Return [X, Y] of the center of cell containing provided text 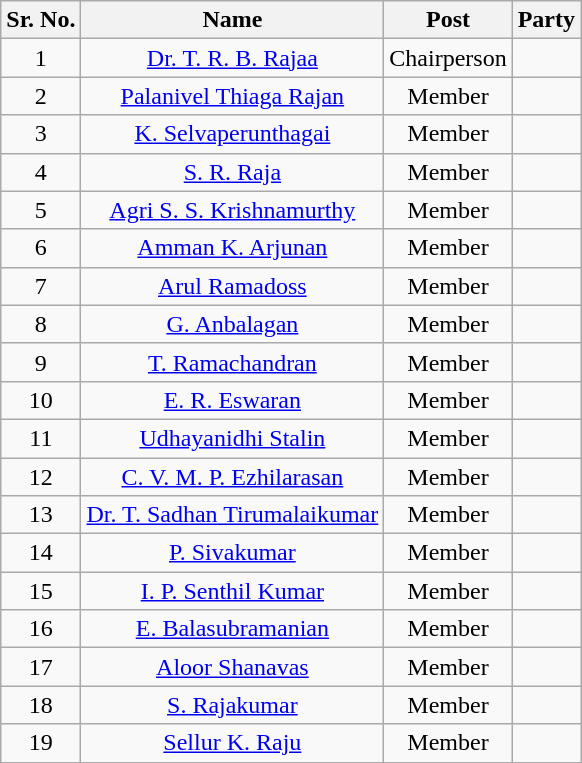
4 [41, 172]
13 [41, 515]
S. Rajakumar [232, 705]
2 [41, 96]
16 [41, 629]
1 [41, 58]
C. V. M. P. Ezhilarasan [232, 477]
G. Anbalagan [232, 324]
I. P. Senthil Kumar [232, 591]
Amman K. Arjunan [232, 248]
Name [232, 20]
6 [41, 248]
11 [41, 438]
9 [41, 362]
18 [41, 705]
E. Balasubramanian [232, 629]
T. Ramachandran [232, 362]
8 [41, 324]
3 [41, 134]
Dr. T. R. B. Rajaa [232, 58]
K. Selvaperunthagai [232, 134]
7 [41, 286]
S. R. Raja [232, 172]
19 [41, 743]
Sr. No. [41, 20]
15 [41, 591]
E. R. Eswaran [232, 400]
Party [546, 20]
5 [41, 210]
Palanivel Thiaga Rajan [232, 96]
10 [41, 400]
Udhayanidhi Stalin [232, 438]
Aloor Shanavas [232, 667]
14 [41, 553]
17 [41, 667]
Sellur K. Raju [232, 743]
Post [448, 20]
12 [41, 477]
Agri S. S. Krishnamurthy [232, 210]
Chairperson [448, 58]
Arul Ramadoss [232, 286]
Dr. T. Sadhan Tirumalaikumar [232, 515]
P. Sivakumar [232, 553]
